Identify which cell holds the provided text, then report its [X, Y] central coordinate. 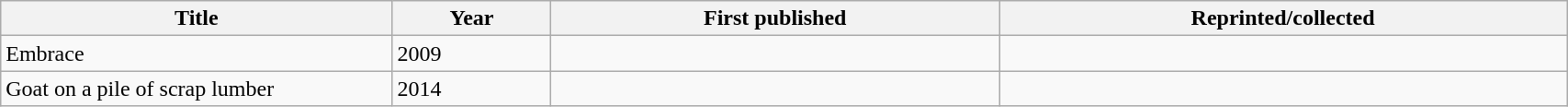
Reprinted/collected [1283, 18]
Goat on a pile of scrap lumber [197, 89]
2009 [472, 53]
Year [472, 18]
Embrace [197, 53]
2014 [472, 89]
First published [775, 18]
Title [197, 18]
